Detect which cell encompasses the target text, then output its (x, y) center coordinate. 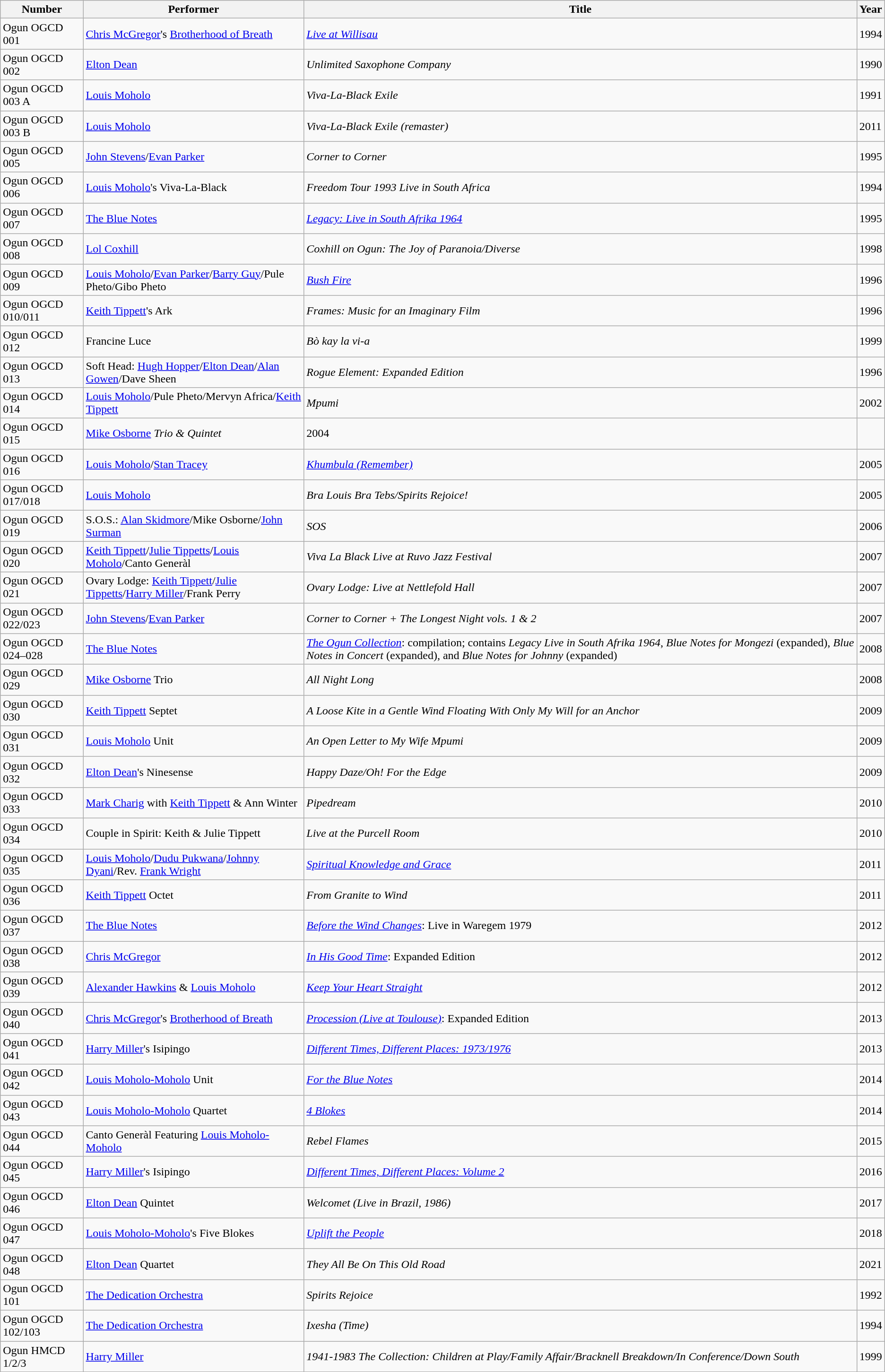
Keith Tippett's Ark (194, 310)
Louis Moholo Unit (194, 741)
Uplift the People (581, 1233)
Bush Fire (581, 280)
Ixesha (Time) (581, 1326)
Ogun OGCD 035 (42, 864)
All Night Long (581, 680)
Welcomet (Live in Brazil, 1986) (581, 1203)
Elton Dean Quartet (194, 1264)
Rebel Flames (581, 1141)
Keith Tippett Octet (194, 895)
Mike Osborne Trio (194, 680)
Before the Wind Changes: Live in Waregem 1979 (581, 926)
Ogun OGCD 041 (42, 1049)
Ogun OGCD 021 (42, 587)
Ogun OGCD 013 (42, 372)
Ogun OGCD 002 (42, 64)
Legacy: Live in South Afrika 1964 (581, 218)
Louis Moholo's Viva-La-Black (194, 187)
Alexander Hawkins & Louis Moholo (194, 987)
Different Times, Different Places: Volume 2 (581, 1172)
Keep Your Heart Straight (581, 987)
They All Be On This Old Road (581, 1264)
Bò kay la vi-a (581, 341)
Live at the Purcell Room (581, 833)
Viva La Black Live at Ruvo Jazz Festival (581, 557)
2002 (871, 403)
Ogun OGCD 022/023 (42, 618)
4 Blokes (581, 1110)
Canto Generàl Featuring Louis Moholo-Moholo (194, 1141)
2021 (871, 1264)
Ogun OGCD 037 (42, 926)
Unlimited Saxophone Company (581, 64)
Ogun OGCD 012 (42, 341)
Ogun OGCD 010/011 (42, 310)
Elton Dean Quintet (194, 1203)
Ogun OGCD 040 (42, 1018)
Ogun OGCD 009 (42, 280)
Ogun OGCD 014 (42, 403)
Chris McGregor (194, 957)
Corner to Corner + The Longest Night vols. 1 & 2 (581, 618)
Ogun OGCD 048 (42, 1264)
1990 (871, 64)
Mike Osborne Trio & Quintet (194, 434)
Ogun OGCD 005 (42, 157)
Ogun OGCD 045 (42, 1172)
Ogun OGCD 020 (42, 557)
Ogun OGCD 038 (42, 957)
Ogun OGCD 047 (42, 1233)
Ogun OGCD 044 (42, 1141)
Spirits Rejoice (581, 1294)
Ovary Lodge: Keith Tippett/Julie Tippetts/Harry Miller/Frank Perry (194, 587)
Viva-La-Black Exile (remaster) (581, 126)
Bra Louis Bra Tebs/Spirits Rejoice! (581, 495)
Ogun OGCD 003 B (42, 126)
From Granite to Wind (581, 895)
Ogun OGCD 003 A (42, 96)
Ovary Lodge: Live at Nettlefold Hall (581, 587)
Number (42, 9)
Ogun OGCD 015 (42, 434)
Mpumi (581, 403)
2006 (871, 526)
Ogun OGCD 008 (42, 249)
1998 (871, 249)
Ogun OGCD 017/018 (42, 495)
Performer (194, 9)
Pipedream (581, 803)
Frames: Music for an Imaginary Film (581, 310)
Ogun OGCD 034 (42, 833)
Year (871, 9)
Ogun OGCD 029 (42, 680)
Ogun HMCD 1/2/3 (42, 1356)
Freedom Tour 1993 Live in South Africa (581, 187)
Ogun OGCD 016 (42, 464)
Ogun OGCD 101 (42, 1294)
Procession (Live at Toulouse): Expanded Edition (581, 1018)
Ogun OGCD 006 (42, 187)
Ogun OGCD 024–028 (42, 649)
Louis Moholo-Moholo Quartet (194, 1110)
Ogun OGCD 031 (42, 741)
2004 (581, 434)
Louis Moholo-Moholo's Five Blokes (194, 1233)
Mark Charig with Keith Tippett & Ann Winter (194, 803)
Title (581, 9)
Ogun OGCD 036 (42, 895)
Ogun OGCD 030 (42, 710)
Keith Tippett Septet (194, 710)
Ogun OGCD 043 (42, 1110)
Rogue Element: Expanded Edition (581, 372)
1992 (871, 1294)
Corner to Corner (581, 157)
Elton Dean's Ninesense (194, 772)
Lol Coxhill (194, 249)
2018 (871, 1233)
Happy Daze/Oh! For the Edge (581, 772)
Ogun OGCD 042 (42, 1080)
Harry Miller (194, 1356)
Khumbula (Remember) (581, 464)
Spiritual Knowledge and Grace (581, 864)
Louis Moholo/Evan Parker/Barry Guy/Pule Pheto/Gibo Pheto (194, 280)
Soft Head: Hugh Hopper/Elton Dean/Alan Gowen/Dave Sheen (194, 372)
Ogun OGCD 007 (42, 218)
Ogun OGCD 032 (42, 772)
Coxhill on Ogun: The Joy of Paranoia/Diverse (581, 249)
Live at Willisau (581, 34)
2017 (871, 1203)
Keith Tippett/Julie Tippetts/Louis Moholo/Canto Generàl (194, 557)
Couple in Spirit: Keith & Julie Tippett (194, 833)
An Open Letter to My Wife Mpumi (581, 741)
Ogun OGCD 039 (42, 987)
For the Blue Notes (581, 1080)
Ogun OGCD 001 (42, 34)
1991 (871, 96)
Louis Moholo/Pule Pheto/Mervyn Africa/Keith Tippett (194, 403)
Francine Luce (194, 341)
S.O.S.: Alan Skidmore/Mike Osborne/John Surman (194, 526)
Louis Moholo-Moholo Unit (194, 1080)
Ogun OGCD 019 (42, 526)
Ogun OGCD 033 (42, 803)
SOS (581, 526)
Different Times, Different Places: 1973/1976 (581, 1049)
Ogun OGCD 102/103 (42, 1326)
Louis Moholo/Dudu Pukwana/Johnny Dyani/Rev. Frank Wright (194, 864)
Elton Dean (194, 64)
2016 (871, 1172)
A Loose Kite in a Gentle Wind Floating With Only My Will for an Anchor (581, 710)
Louis Moholo/Stan Tracey (194, 464)
Viva-La-Black Exile (581, 96)
2015 (871, 1141)
Ogun OGCD 046 (42, 1203)
In His Good Time: Expanded Edition (581, 957)
1941-1983 The Collection: Children at Play/Family Affair/Bracknell Breakdown/In Conference/Down South (581, 1356)
